Pinpoint the cell where the given text exists, returning its [x, y] midpoint coordinate. 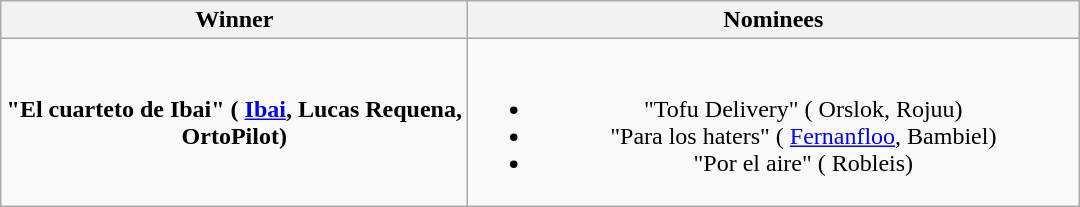
Winner [234, 20]
"El cuarteto de Ibai" ( Ibai, Lucas Requena, OrtoPilot) [234, 122]
"Tofu Delivery" ( Orslok, Rojuu)"Para los haters" ( Fernanfloo, Bambiel)"Por el aire" ( Robleis) [774, 122]
Nominees [774, 20]
